Search for the cell housing the specified text and yield its [X, Y] center coordinate. 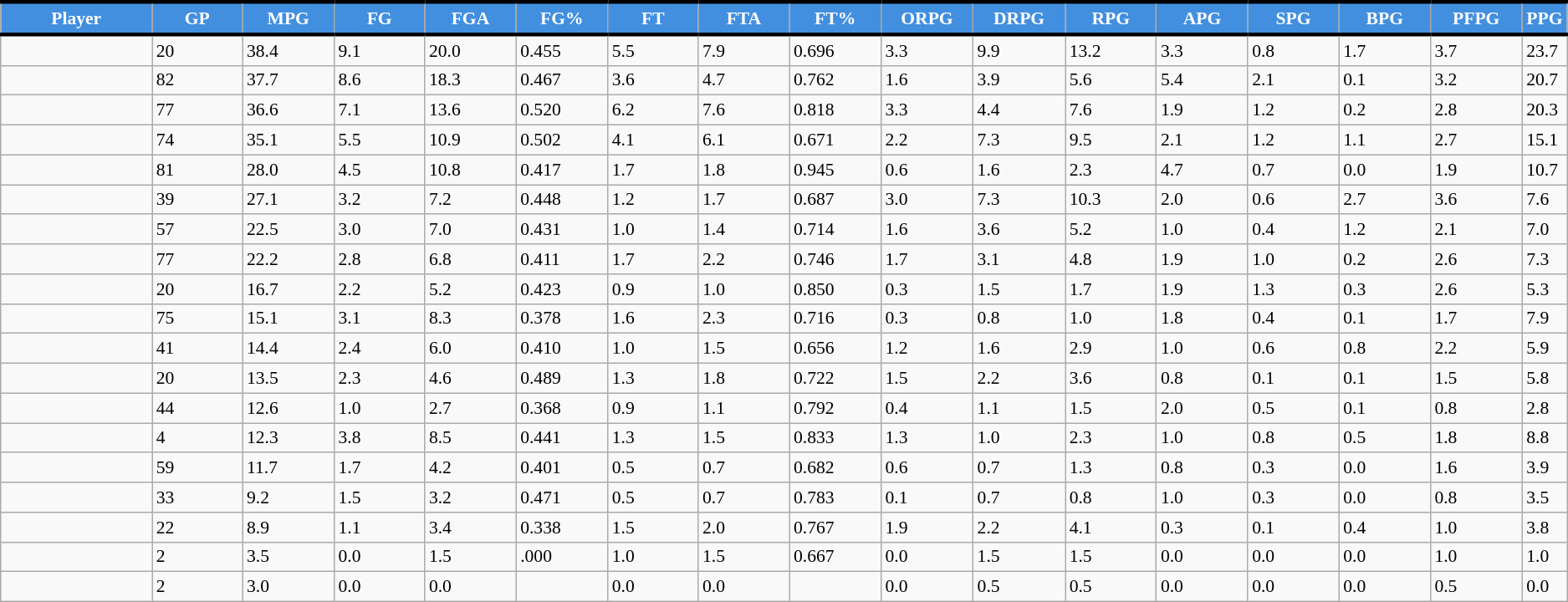
.000 [562, 557]
8.5 [470, 438]
GP [197, 18]
FG [379, 18]
0.783 [835, 497]
0.448 [562, 200]
0.378 [562, 319]
9.2 [289, 497]
0.762 [835, 80]
41 [197, 349]
5.9 [1545, 349]
6.0 [470, 349]
0.656 [835, 349]
27.1 [289, 200]
5.6 [1111, 80]
0.467 [562, 80]
0.431 [562, 230]
0.671 [835, 140]
0.833 [835, 438]
5.4 [1203, 80]
0.368 [562, 408]
0.687 [835, 200]
59 [197, 468]
4.8 [1111, 259]
Player [77, 18]
FGA [470, 18]
MPG [289, 18]
2.9 [1111, 349]
0.945 [835, 170]
14.4 [289, 349]
9.5 [1111, 140]
22 [197, 528]
6.1 [744, 140]
16.7 [289, 289]
FG% [562, 18]
4.6 [470, 379]
0.716 [835, 319]
3.7 [1476, 50]
0.746 [835, 259]
PFPG [1476, 18]
22.5 [289, 230]
0.792 [835, 408]
0.471 [562, 497]
SPG [1293, 18]
4.5 [379, 170]
11.7 [289, 468]
81 [197, 170]
20.3 [1545, 110]
FT [653, 18]
0.722 [835, 379]
FTA [744, 18]
37.7 [289, 80]
0.410 [562, 349]
3.4 [470, 528]
0.401 [562, 468]
12.6 [289, 408]
28.0 [289, 170]
38.4 [289, 50]
20.7 [1545, 80]
ORPG [927, 18]
10.9 [470, 140]
0.411 [562, 259]
82 [197, 80]
10.7 [1545, 170]
APG [1203, 18]
0.338 [562, 528]
4.2 [470, 468]
8.9 [289, 528]
57 [197, 230]
6.2 [653, 110]
0.502 [562, 140]
0.667 [835, 557]
4.4 [1019, 110]
8.6 [379, 80]
23.7 [1545, 50]
BPG [1385, 18]
0.682 [835, 468]
0.441 [562, 438]
0.696 [835, 50]
9.9 [1019, 50]
4 [197, 438]
35.1 [289, 140]
12.3 [289, 438]
13.2 [1111, 50]
74 [197, 140]
PPG [1545, 18]
1.4 [744, 230]
5.8 [1545, 379]
0.850 [835, 289]
RPG [1111, 18]
5.3 [1545, 289]
13.6 [470, 110]
0.520 [562, 110]
2.4 [379, 349]
7.2 [470, 200]
9.1 [379, 50]
13.5 [289, 379]
75 [197, 319]
44 [197, 408]
7.1 [379, 110]
0.714 [835, 230]
0.423 [562, 289]
39 [197, 200]
0.417 [562, 170]
0.489 [562, 379]
0.818 [835, 110]
20.0 [470, 50]
10.3 [1111, 200]
33 [197, 497]
36.6 [289, 110]
6.8 [470, 259]
0.455 [562, 50]
0.767 [835, 528]
FT% [835, 18]
DRPG [1019, 18]
22.2 [289, 259]
8.3 [470, 319]
18.3 [470, 80]
8.8 [1545, 438]
10.8 [470, 170]
